Detect which cell encompasses the target text, then output its (X, Y) center coordinate. 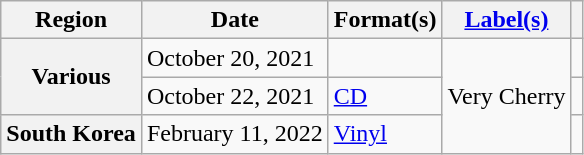
CD (385, 96)
Various (72, 77)
Vinyl (385, 134)
Label(s) (506, 20)
Format(s) (385, 20)
February 11, 2022 (234, 134)
October 20, 2021 (234, 58)
Date (234, 20)
October 22, 2021 (234, 96)
Region (72, 20)
South Korea (72, 134)
Very Cherry (506, 96)
